Detect which cell encompasses the target text, then output its [x, y] center coordinate. 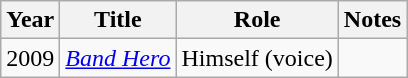
Notes [372, 20]
2009 [30, 58]
Himself (voice) [257, 58]
Year [30, 20]
Role [257, 20]
Title [118, 20]
Band Hero [118, 58]
